Provide the [X, Y] coordinate of the cell's center where the given text is located.  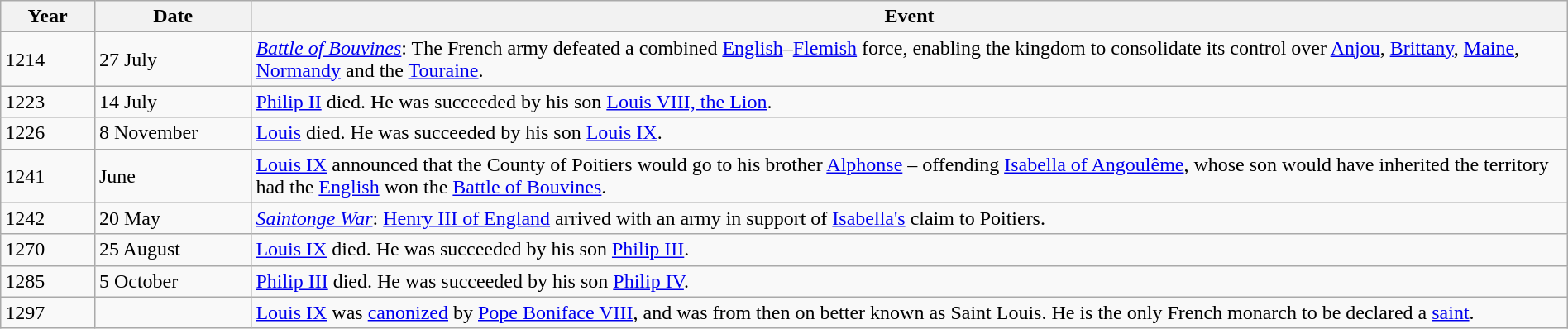
14 July [172, 102]
June [172, 175]
27 July [172, 60]
Saintonge War: Henry III of England arrived with an army in support of Isabella's claim to Poitiers. [910, 218]
1285 [48, 281]
Louis IX was canonized by Pope Boniface VIII, and was from then on better known as Saint Louis. He is the only French monarch to be declared a saint. [910, 312]
Date [172, 17]
5 October [172, 281]
1242 [48, 218]
1214 [48, 60]
Louis IX died. He was succeeded by his son Philip III. [910, 250]
1241 [48, 175]
1226 [48, 133]
20 May [172, 218]
Philip II died. He was succeeded by his son Louis VIII, the Lion. [910, 102]
Louis died. He was succeeded by his son Louis IX. [910, 133]
25 August [172, 250]
Event [910, 17]
1297 [48, 312]
Philip III died. He was succeeded by his son Philip IV. [910, 281]
1270 [48, 250]
1223 [48, 102]
Year [48, 17]
8 November [172, 133]
